Output the (X, Y) coordinate of the center of the cell containing the given text.  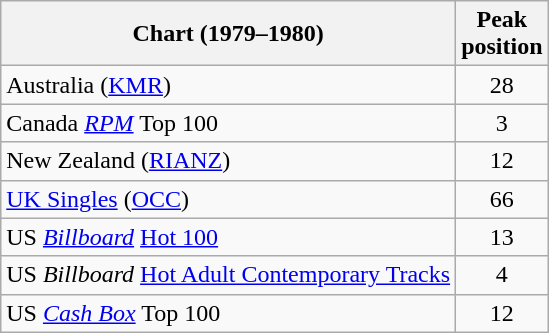
US Billboard Hot Adult Contemporary Tracks (228, 275)
Canada RPM Top 100 (228, 123)
3 (502, 123)
US Billboard Hot 100 (228, 237)
4 (502, 275)
66 (502, 199)
Peakposition (502, 34)
US Cash Box Top 100 (228, 313)
Australia (KMR) (228, 85)
28 (502, 85)
Chart (1979–1980) (228, 34)
New Zealand (RIANZ) (228, 161)
UK Singles (OCC) (228, 199)
13 (502, 237)
